Capture the cell that displays the provided text and extract its [x, y] central coordinate. 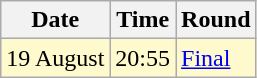
Final [216, 58]
19 August [56, 58]
Date [56, 20]
Time [143, 20]
20:55 [143, 58]
Round [216, 20]
